Pinpoint the cell where the given text exists, returning its (x, y) midpoint coordinate. 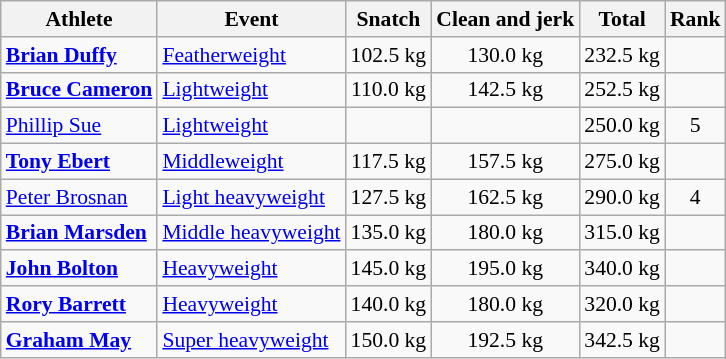
Middleweight (251, 162)
232.5 kg (622, 55)
320.0 kg (622, 304)
117.5 kg (389, 162)
Rory Barrett (80, 304)
340.0 kg (622, 269)
342.5 kg (622, 340)
5 (696, 126)
Rank (696, 19)
290.0 kg (622, 197)
145.0 kg (389, 269)
Brian Duffy (80, 55)
150.0 kg (389, 340)
Tony Ebert (80, 162)
Phillip Sue (80, 126)
315.0 kg (622, 233)
195.0 kg (505, 269)
192.5 kg (505, 340)
Clean and jerk (505, 19)
4 (696, 197)
102.5 kg (389, 55)
275.0 kg (622, 162)
127.5 kg (389, 197)
Middle heavyweight (251, 233)
142.5 kg (505, 90)
Total (622, 19)
140.0 kg (389, 304)
Snatch (389, 19)
Peter Brosnan (80, 197)
Event (251, 19)
252.5 kg (622, 90)
Bruce Cameron (80, 90)
162.5 kg (505, 197)
John Bolton (80, 269)
135.0 kg (389, 233)
Graham May (80, 340)
130.0 kg (505, 55)
Brian Marsden (80, 233)
157.5 kg (505, 162)
250.0 kg (622, 126)
Featherweight (251, 55)
Super heavyweight (251, 340)
Light heavyweight (251, 197)
110.0 kg (389, 90)
Athlete (80, 19)
